Determine the [X, Y] coordinate at the center of the cell enclosing the given text.  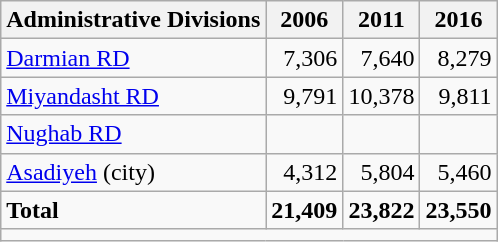
2011 [382, 20]
8,279 [458, 58]
Nughab RD [134, 134]
5,460 [458, 172]
9,811 [458, 96]
2006 [304, 20]
5,804 [382, 172]
Darmian RD [134, 58]
10,378 [382, 96]
23,822 [382, 210]
7,306 [304, 58]
Total [134, 210]
23,550 [458, 210]
21,409 [304, 210]
7,640 [382, 58]
Asadiyeh (city) [134, 172]
9,791 [304, 96]
2016 [458, 20]
4,312 [304, 172]
Miyandasht RD [134, 96]
Administrative Divisions [134, 20]
